For the text-containing cell, return its midpoint in (x, y) coordinate format. 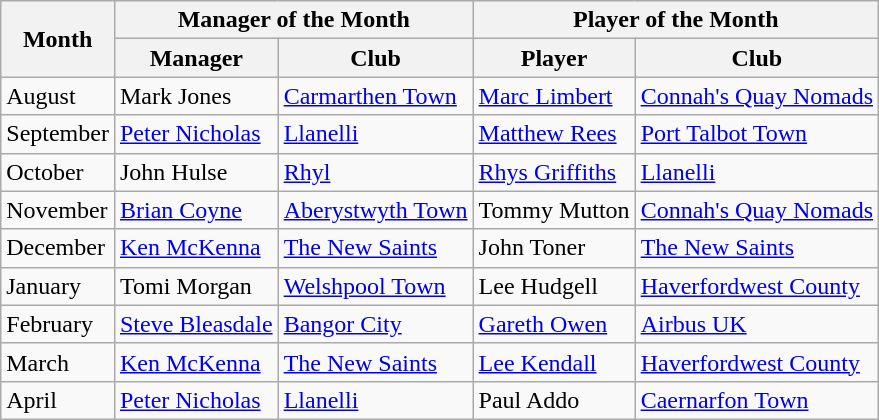
February (58, 324)
November (58, 210)
John Toner (554, 248)
Gareth Owen (554, 324)
Manager of the Month (294, 20)
Mark Jones (196, 96)
April (58, 400)
January (58, 286)
Caernarfon Town (756, 400)
Lee Hudgell (554, 286)
Airbus UK (756, 324)
Matthew Rees (554, 134)
Player (554, 58)
Tomi Morgan (196, 286)
Aberystwyth Town (376, 210)
Carmarthen Town (376, 96)
December (58, 248)
Paul Addo (554, 400)
Port Talbot Town (756, 134)
Marc Limbert (554, 96)
September (58, 134)
March (58, 362)
John Hulse (196, 172)
October (58, 172)
Rhyl (376, 172)
Welshpool Town (376, 286)
Bangor City (376, 324)
Tommy Mutton (554, 210)
Rhys Griffiths (554, 172)
August (58, 96)
Manager (196, 58)
Player of the Month (676, 20)
Steve Bleasdale (196, 324)
Lee Kendall (554, 362)
Month (58, 39)
Brian Coyne (196, 210)
